Capture the cell that displays the provided text and extract its [X, Y] central coordinate. 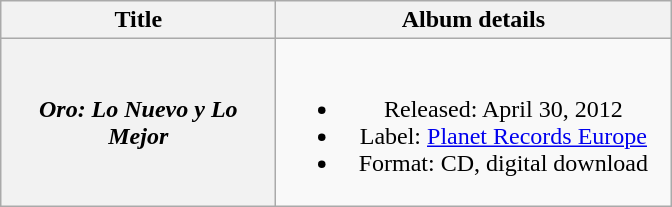
Released: April 30, 2012Label: Planet Records EuropeFormat: CD, digital download [474, 122]
Album details [474, 20]
Title [138, 20]
Oro: Lo Nuevo y Lo Mejor [138, 122]
